Identify which cell holds the provided text, then report its (X, Y) central coordinate. 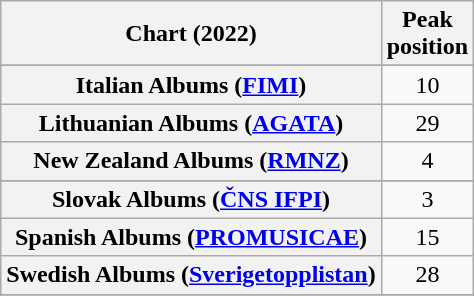
3 (427, 199)
Peakposition (427, 34)
Chart (2022) (191, 34)
Lithuanian Albums (AGATA) (191, 123)
28 (427, 275)
4 (427, 161)
Slovak Albums (ČNS IFPI) (191, 199)
Swedish Albums (Sverigetopplistan) (191, 275)
10 (427, 85)
29 (427, 123)
New Zealand Albums (RMNZ) (191, 161)
15 (427, 237)
Italian Albums (FIMI) (191, 85)
Spanish Albums (PROMUSICAE) (191, 237)
